For the text-containing cell, return its midpoint in [X, Y] coordinate format. 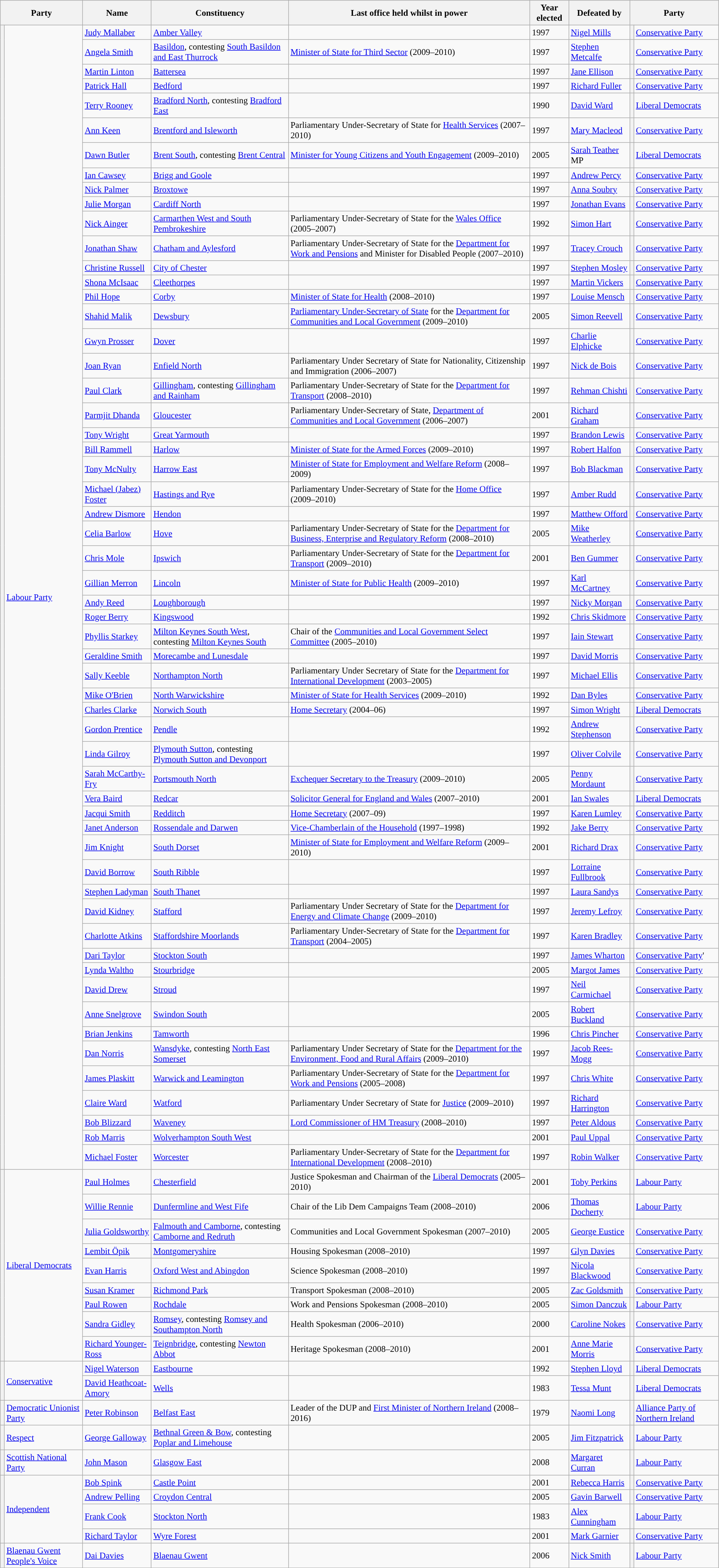
Bob Blizzard [117, 1123]
Julia Goldsworthy [117, 1232]
David Ward [599, 106]
Respect [43, 1437]
George Galloway [117, 1437]
Andrew Stephenson [599, 729]
Nicola Blackwood [599, 1271]
Ann Keen [117, 131]
Plymouth Sutton, contesting Plymouth Sutton and Devonport [219, 754]
Chatham and Aylesford [219, 248]
Willie Rennie [117, 1206]
Jacqui Smith [117, 813]
Minister of State for the Armed Forces (2009–2010) [409, 450]
Lord Commissioner of HM Treasury (2008–2010) [409, 1123]
Simon Danczuk [599, 1305]
Alliance Party of Northern Ireland [676, 1413]
Year elected [549, 13]
Brigg and Goole [219, 175]
Teignbridge, contesting Newton Abbot [219, 1349]
Wells [219, 1388]
Redditch [219, 813]
Milton Keynes South West, contesting Milton Keynes South [219, 637]
Parliamentary Under-Secretary of State for the Department for Transport (2008–2010) [409, 391]
Communities and Local Government Spokesman (2007–2010) [409, 1232]
Morecambe and Lunesdale [219, 656]
Matthew Offord [599, 514]
Stephen Mosley [599, 268]
Oliver Colvile [599, 754]
Hove [219, 533]
South Thanet [219, 892]
Alex Cunningham [599, 1517]
Enfield North [219, 366]
Mark Garnier [599, 1536]
Geraldine Smith [117, 656]
Martin Vickers [599, 282]
Harrow East [219, 469]
Chris White [599, 1078]
Carmarthen West and South Pembrokeshire [219, 223]
Rob Marris [117, 1137]
City of Chester [219, 268]
Work and Pensions Spokesman (2008–2010) [409, 1305]
Romsey, contesting Romsey and Southampton North [219, 1325]
Shona McIsaac [117, 282]
John Mason [117, 1463]
Minister of State for Employment and Welfare Reform (2009–2010) [409, 847]
Wansdyke, contesting North East Somerset [219, 1054]
Simon Hart [599, 223]
Naomi Long [599, 1413]
Mike O'Brien [117, 695]
Amber Valley [219, 33]
Nick Ainger [117, 223]
Leader of the DUP and First Minister of Northern Ireland (2008–2016) [409, 1413]
Waveney [219, 1123]
Cardiff North [219, 204]
Parliamentary Under-Secretary of State for the Department for Work and Pensions (2005–2008) [409, 1078]
Richard Fuller [599, 86]
Gavin Barwell [599, 1497]
South Dorset [219, 847]
Glyn Davies [599, 1251]
Parliamentary Under Secretary of State for the Department for the Environment, Food and Rural Affairs (2009–2010) [409, 1054]
2000 [549, 1325]
Parliamentary Under-Secretary of State for the Home Office (2009–2010) [409, 494]
Hendon [219, 514]
Karen Lumley [599, 813]
Sally Keeble [117, 676]
Charlie Elphicke [599, 341]
David Borrow [117, 872]
Jane Ellison [599, 72]
Dari Taylor [117, 956]
David Drew [117, 990]
Parliamentary Under Secretary of State for the Department for Energy and Climate Change (2009–2010) [409, 911]
Redcar [219, 799]
Simon Wright [599, 710]
Richard Taylor [117, 1536]
Susan Kramer [117, 1290]
Norwich South [219, 710]
Stephen Lloyd [599, 1369]
Robert Halfon [599, 450]
Parliamentary Under-Secretary of State for the Department for Transport (2004–2005) [409, 936]
Dewsbury [219, 316]
1996 [549, 1034]
David Morris [599, 656]
Evan Harris [117, 1271]
Blaenau Gwent People's Voice [43, 1556]
David Heathcoat-Amory [117, 1388]
Rossendale and Darwen [219, 827]
Stourbridge [219, 970]
Kingswood [219, 617]
Harlow [219, 450]
Bradford North, contesting Bradford East [219, 106]
Stockton South [219, 956]
Parmjit Dhanda [117, 415]
Paul Holmes [117, 1182]
Lorraine Fullbrook [599, 872]
Constituency [219, 13]
Nigel Mills [599, 33]
Penny Mordaunt [599, 779]
Chesterfield [219, 1182]
Brandon Lewis [599, 435]
Peter Robinson [117, 1413]
Claire Ward [117, 1103]
Janet Anderson [117, 827]
Gillingham, contesting Gillingham and Rainham [219, 391]
Chris Pincher [599, 1034]
Dan Norris [117, 1054]
Corby [219, 297]
Margot James [599, 970]
Science Spokesman (2008–2010) [409, 1271]
Michael (Jabez) Foster [117, 494]
Home Secretary (2007–09) [409, 813]
Joan Ryan [117, 366]
Dawn Butler [117, 155]
Hastings and Rye [219, 494]
Mike Weatherley [599, 533]
North Warwickshire [219, 695]
Robert Buckland [599, 1014]
Mary Macleod [599, 131]
Ben Gummer [599, 558]
Jim Knight [117, 847]
Dan Byles [599, 695]
Conservative Party' [676, 956]
Chair of the Communities and Local Government Select Committee (2005–2010) [409, 637]
Parliamentary Under Secretary of State for the Department for International Development (2003–2005) [409, 676]
Exchequer Secretary to the Treasury (2009–2010) [409, 779]
David Kidney [117, 911]
Sandra Gidley [117, 1325]
Battersea [219, 72]
Chris Mole [117, 558]
Dunfermline and West Fife [219, 1206]
Scottish National Party [43, 1463]
Andrew Pelling [117, 1497]
Minister of State for Health Services (2009–2010) [409, 695]
Linda Gilroy [117, 754]
Karen Bradley [599, 936]
1990 [549, 106]
Falmouth and Camborne, contesting Camborne and Redruth [219, 1232]
Michael Ellis [599, 676]
Ian Cawsey [117, 175]
Castle Point [219, 1482]
Bill Rammell [117, 450]
Minister of State for Employment and Welfare Reform (2008–2009) [409, 469]
Parliamentary Under-Secretary of State for the Department for International Development (2008–2010) [409, 1157]
Charlotte Atkins [117, 936]
Minister of State for Health (2008–2010) [409, 297]
Dai Davies [117, 1556]
Lembit Öpik [117, 1251]
Sarah McCarthy-Fry [117, 779]
Jim Fitzpatrick [599, 1437]
Bedford [219, 86]
Karl McCartney [599, 583]
Jacob Rees-Mogg [599, 1054]
Rehman Chishti [599, 391]
Ian Swales [599, 799]
Chair of the Lib Dem Campaigns Team (2008–2010) [409, 1206]
Warwick and Leamington [219, 1078]
Oxford West and Abingdon [219, 1271]
Gordon Prentice [117, 729]
Transport Spokesman (2008–2010) [409, 1290]
Nick Palmer [117, 189]
Defeated by [599, 13]
Angela Smith [117, 52]
Heritage Spokesman (2008–2010) [409, 1349]
Phil Hope [117, 297]
Name [117, 13]
Stafford [219, 911]
Basildon, contesting South Basildon and East Thurrock [219, 52]
Toby Perkins [599, 1182]
Parliamentary Under Secretary of State for Nationality, Citizenship and Immigration (2006–2007) [409, 366]
South Ribble [219, 872]
Sarah Teather MP [599, 155]
Paul Uppal [599, 1137]
Portsmouth North [219, 779]
Richard Drax [599, 847]
Wyre Forest [219, 1536]
Simon Reevell [599, 316]
Charles Clarke [117, 710]
Anne Snelgrove [117, 1014]
Phyllis Starkey [117, 637]
Gwyn Prosser [117, 341]
Bethnal Green & Bow, contesting Poplar and Limehouse [219, 1437]
Roger Berry [117, 617]
Peter Aldous [599, 1123]
George Eustice [599, 1232]
Vice-Chamberlain of the Household (1997–1998) [409, 827]
Wolverhampton South West [219, 1137]
Iain Stewart [599, 637]
Shahid Malik [117, 316]
Tamworth [219, 1034]
Amber Rudd [599, 494]
Democratic Unionist Party [43, 1413]
Conservative [43, 1381]
Parliamentary Under Secretary of State for Justice (2009–2010) [409, 1103]
Frank Cook [117, 1517]
Parliamentary Under-Secretary of State for the Wales Office (2005–2007) [409, 223]
Jonathan Shaw [117, 248]
Richard Harrington [599, 1103]
Cleethorpes [219, 282]
Montgomeryshire [219, 1251]
2008 [549, 1463]
Julie Morgan [117, 204]
Judy Mallaber [117, 33]
Parliamentary Under-Secretary of State for the Department for Communities and Local Government (2009–2010) [409, 316]
Parliamentary Under-Secretary of State for the Department for Business, Enterprise and Regulatory Reform (2008–2010) [409, 533]
Paul Rowen [117, 1305]
Broxtowe [219, 189]
Loughborough [219, 602]
Anne Marie Morris [599, 1349]
Nicky Morgan [599, 602]
Minister of State for Public Health (2009–2010) [409, 583]
Stephen Metcalfe [599, 52]
Andrew Percy [599, 175]
James Wharton [599, 956]
Northampton North [219, 676]
Richard Younger-Ross [117, 1349]
Rebecca Harris [599, 1482]
Independent [43, 1509]
Jeremy Lefroy [599, 911]
Tessa Munt [599, 1388]
Ipswich [219, 558]
Tracey Crouch [599, 248]
Gillian Merron [117, 583]
Richmond Park [219, 1290]
Stroud [219, 990]
Dover [219, 341]
Nick Smith [599, 1556]
Andy Reed [117, 602]
Gloucester [219, 415]
Pendle [219, 729]
Christine Russell [117, 268]
Tony Wright [117, 435]
Anna Soubry [599, 189]
James Plaskitt [117, 1078]
Last office held whilst in power [409, 13]
Louise Mensch [599, 297]
Stephen Ladyman [117, 892]
Stockton North [219, 1517]
Terry Rooney [117, 106]
Vera Baird [117, 799]
Thomas Docherty [599, 1206]
Minister of State for Third Sector (2009–2010) [409, 52]
Patrick Hall [117, 86]
Great Yarmouth [219, 435]
Paul Clark [117, 391]
Croydon Central [219, 1497]
Parliamentary Under-Secretary of State for Health Services (2007–2010) [409, 131]
Bob Spink [117, 1482]
Parliamentary Under-Secretary of State for the Department for Work and Pensions and Minister for Disabled People (2007–2010) [409, 248]
Solicitor General for England and Wales (2007–2010) [409, 799]
Jake Berry [599, 827]
Chris Skidmore [599, 617]
Zac Goldsmith [599, 1290]
Housing Spokesman (2008–2010) [409, 1251]
Blaenau Gwent [219, 1556]
Brentford and Isleworth [219, 131]
Parliamentary Under-Secretary of State, Department of Communities and Local Government (2006–2007) [409, 415]
Worcester [219, 1157]
1979 [549, 1413]
Bob Blackman [599, 469]
Rochdale [219, 1305]
Parliamentary Under-Secretary of State for the Department for Transport (2009–2010) [409, 558]
Eastbourne [219, 1369]
Lynda Waltho [117, 970]
Neil Carmichael [599, 990]
Nick de Bois [599, 366]
Caroline Nokes [599, 1325]
Lincoln [219, 583]
Glasgow East [219, 1463]
Belfast East [219, 1413]
Margaret Curran [599, 1463]
Minister for Young Citizens and Youth Engagement (2009–2010) [409, 155]
Michael Foster [117, 1157]
Robin Walker [599, 1157]
Celia Barlow [117, 533]
Staffordshire Moorlands [219, 936]
Martin Linton [117, 72]
Watford [219, 1103]
Swindon South [219, 1014]
Justice Spokesman and Chairman of the Liberal Democrats (2005–2010) [409, 1182]
Brent South, contesting Brent Central [219, 155]
Nigel Waterson [117, 1369]
Andrew Dismore [117, 514]
Jonathan Evans [599, 204]
Home Secretary (2004–06) [409, 710]
Tony McNulty [117, 469]
Laura Sandys [599, 892]
Health Spokesman (2006–2010) [409, 1325]
Richard Graham [599, 415]
Brian Jenkins [117, 1034]
